Identify which cell holds the provided text, then report its (x, y) central coordinate. 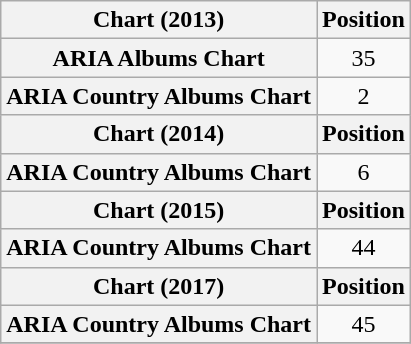
Chart (2015) (159, 210)
45 (364, 324)
Chart (2013) (159, 20)
Chart (2017) (159, 286)
35 (364, 58)
Chart (2014) (159, 134)
2 (364, 96)
6 (364, 172)
44 (364, 248)
ARIA Albums Chart (159, 58)
